Find where the given text appears and provide that cell's center as (x, y) coordinate. 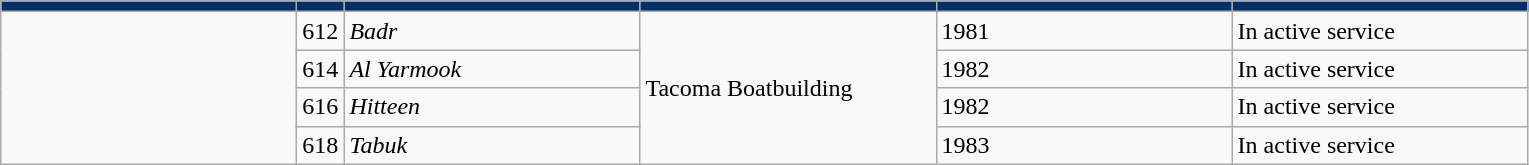
Al Yarmook (492, 69)
Badr (492, 31)
Tabuk (492, 145)
616 (320, 107)
1983 (1084, 145)
614 (320, 69)
612 (320, 31)
Tacoma Boatbuilding (788, 88)
Hitteen (492, 107)
618 (320, 145)
1981 (1084, 31)
